For the text-containing cell, return its midpoint in [X, Y] coordinate format. 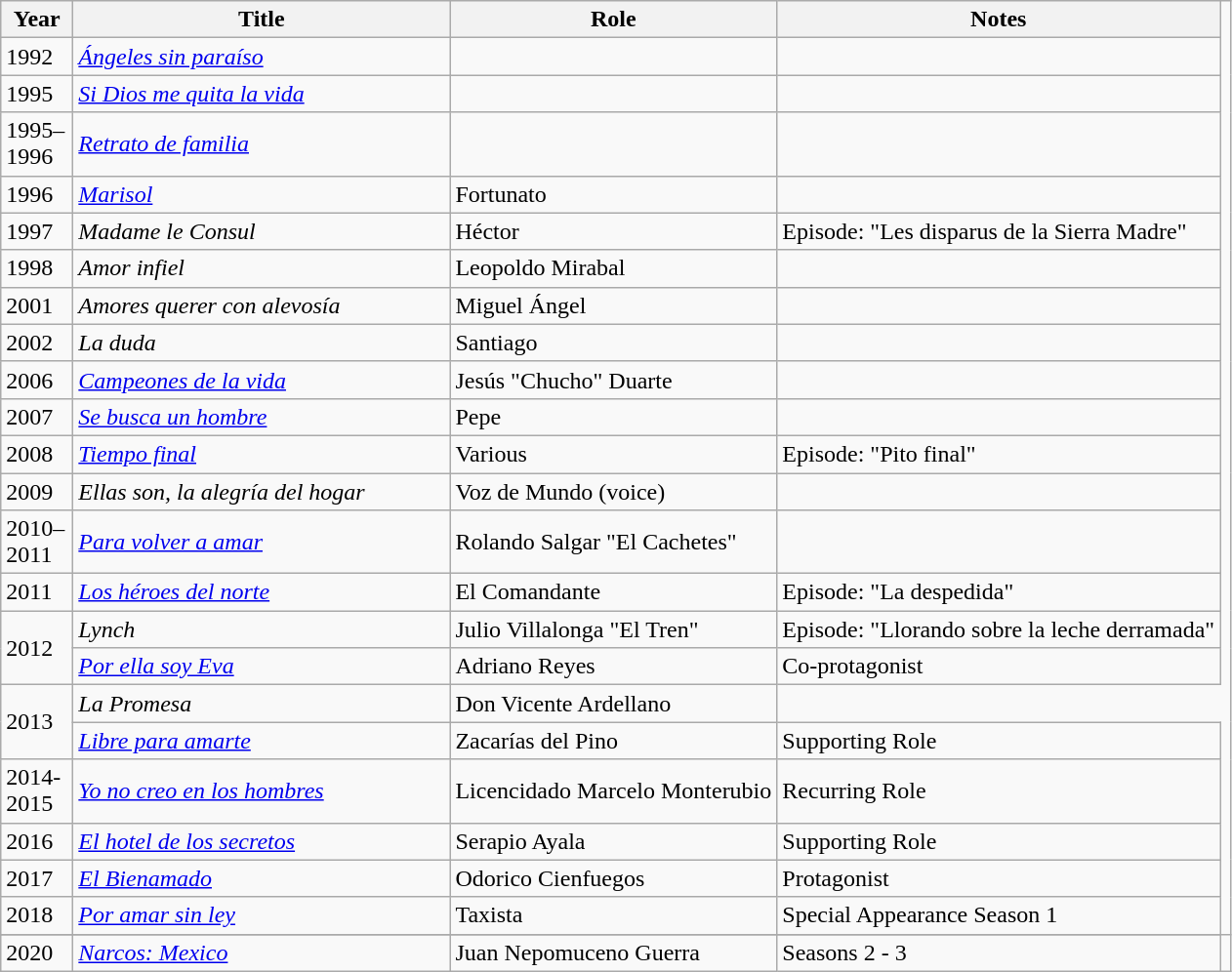
La Promesa [262, 704]
Ellas son, la alegría del hogar [262, 491]
Recurring Role [999, 790]
Year [37, 20]
Miguel Ángel [613, 305]
Licencidado Marcelo Monterubio [613, 790]
Episode: "La despedida" [999, 592]
Fortunato [613, 194]
Retrato de familia [262, 144]
Se busca un hombre [262, 417]
Narcos: Mexico [262, 952]
2010–2011 [37, 543]
Yo no creo en los hombres [262, 790]
Zacarías del Pino [613, 741]
Serapio Ayala [613, 841]
Marisol [262, 194]
Madame le Consul [262, 231]
Para volver a amar [262, 543]
2017 [37, 878]
Role [613, 20]
Si Dios me quita la vida [262, 94]
Title [262, 20]
Julio Villalonga "El Tren" [613, 629]
El hotel de los secretos [262, 841]
Los héroes del norte [262, 592]
2012 [37, 648]
2002 [37, 343]
2013 [37, 722]
Héctor [613, 231]
Ángeles sin paraíso [262, 57]
Odorico Cienfuegos [613, 878]
2001 [37, 305]
1998 [37, 268]
2009 [37, 491]
1995 [37, 94]
Por ella soy Eva [262, 667]
Don Vicente Ardellano [613, 704]
Tiempo final [262, 454]
2016 [37, 841]
2014-2015 [37, 790]
Special Appearance Season 1 [999, 915]
2018 [37, 915]
La duda [262, 343]
Pepe [613, 417]
El Bienamado [262, 878]
Amor infiel [262, 268]
2007 [37, 417]
Santiago [613, 343]
Seasons 2 - 3 [999, 952]
Rolando Salgar "El Cachetes" [613, 543]
El Comandante [613, 592]
Various [613, 454]
Episode: "Llorando sobre la leche derramada" [999, 629]
Jesús "Chucho" Duarte [613, 380]
Co-protagonist [999, 667]
1992 [37, 57]
Lynch [262, 629]
2020 [37, 952]
Leopoldo Mirabal [613, 268]
1996 [37, 194]
2011 [37, 592]
Episode: "Les disparus de la Sierra Madre" [999, 231]
1997 [37, 231]
2006 [37, 380]
Por amar sin ley [262, 915]
Protagonist [999, 878]
Notes [999, 20]
1995–1996 [37, 144]
Libre para amarte [262, 741]
Taxista [613, 915]
Voz de Mundo (voice) [613, 491]
Amores querer con alevosía [262, 305]
2008 [37, 454]
Campeones de la vida [262, 380]
Juan Nepomuceno Guerra [613, 952]
Episode: "Pito final" [999, 454]
Adriano Reyes [613, 667]
